Provide the [x, y] coordinate of the cell's center where the given text is located.  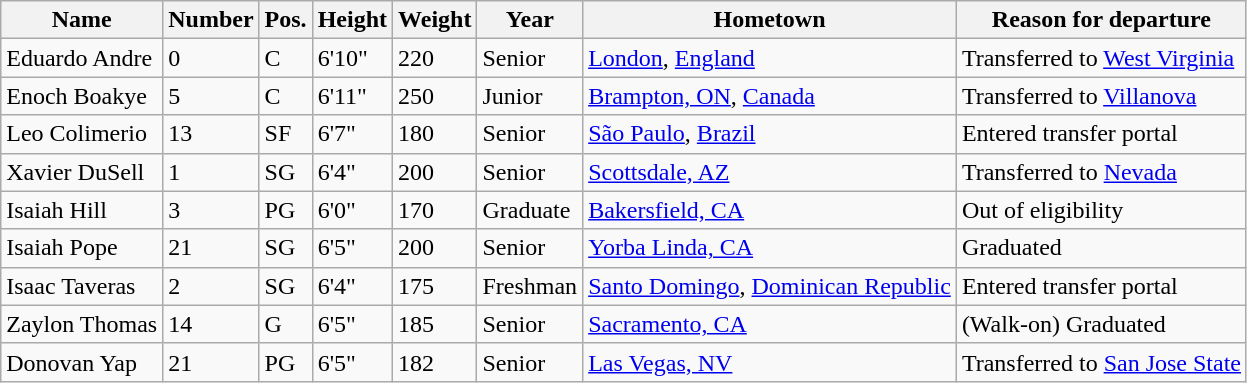
São Paulo, Brazil [770, 134]
Reason for departure [1101, 20]
Eduardo Andre [82, 58]
0 [211, 58]
6'11" [352, 96]
London, England [770, 58]
Transferred to Villanova [1101, 96]
Graduate [530, 210]
Isaac Taveras [82, 286]
Name [82, 20]
Brampton, ON, Canada [770, 96]
14 [211, 324]
Isaiah Hill [82, 210]
G [286, 324]
180 [435, 134]
170 [435, 210]
Isaiah Pope [82, 248]
Scottsdale, AZ [770, 172]
Zaylon Thomas [82, 324]
13 [211, 134]
Transferred to San Jose State [1101, 362]
5 [211, 96]
Xavier DuSell [82, 172]
Donovan Yap [82, 362]
6'0" [352, 210]
220 [435, 58]
250 [435, 96]
Santo Domingo, Dominican Republic [770, 286]
2 [211, 286]
Transferred to West Virginia [1101, 58]
Junior [530, 96]
185 [435, 324]
Out of eligibility [1101, 210]
1 [211, 172]
Freshman [530, 286]
Height [352, 20]
Transferred to Nevada [1101, 172]
Enoch Boakye [82, 96]
Pos. [286, 20]
SF [286, 134]
Bakersfield, CA [770, 210]
Graduated [1101, 248]
6'10" [352, 58]
Las Vegas, NV [770, 362]
6'7" [352, 134]
Weight [435, 20]
Number [211, 20]
Yorba Linda, CA [770, 248]
175 [435, 286]
Leo Colimerio [82, 134]
182 [435, 362]
(Walk-on) Graduated [1101, 324]
Hometown [770, 20]
Sacramento, CA [770, 324]
3 [211, 210]
Year [530, 20]
